From the cell containing the given text, extract its center point as [x, y] coordinate. 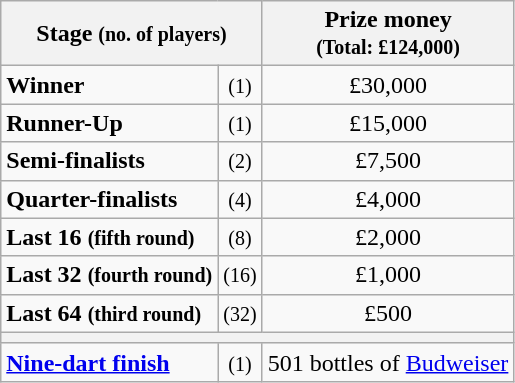
Semi-finalists [110, 161]
£500 [388, 313]
Last 32 (fourth round) [110, 275]
£2,000 [388, 237]
Winner [110, 85]
Stage (no. of players) [132, 34]
Last 16 (fifth round) [110, 237]
£30,000 [388, 85]
£1,000 [388, 275]
501 bottles of Budweiser [388, 362]
£15,000 [388, 123]
(32) [240, 313]
(8) [240, 237]
Runner-Up [110, 123]
Nine-dart finish [110, 362]
(4) [240, 199]
£4,000 [388, 199]
(16) [240, 275]
Quarter-finalists [110, 199]
Last 64 (third round) [110, 313]
Prize money(Total: £124,000) [388, 34]
(2) [240, 161]
£7,500 [388, 161]
